For the text-containing cell, return its midpoint in [X, Y] coordinate format. 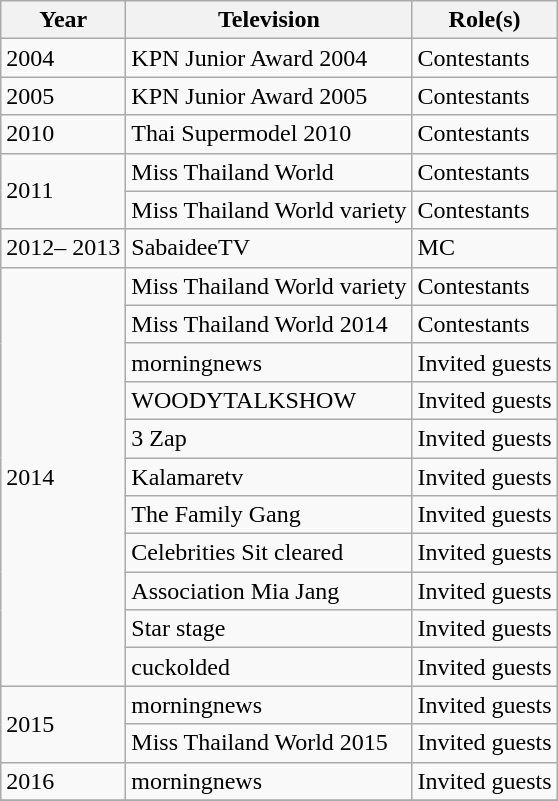
Association Mia Jang [269, 591]
2015 [64, 724]
KPN Junior Award 2004 [269, 58]
Miss Thailand World 2014 [269, 324]
Celebrities Sit cleared [269, 553]
3 Zap [269, 438]
KPN Junior Award 2005 [269, 96]
Year [64, 20]
cuckolded [269, 667]
Role(s) [484, 20]
2011 [64, 191]
2016 [64, 781]
Miss Thailand World [269, 172]
2005 [64, 96]
2014 [64, 476]
The Family Gang [269, 515]
MC [484, 248]
Television [269, 20]
Miss Thailand World 2015 [269, 743]
2010 [64, 134]
WOODYTALKSHOW [269, 400]
Star stage [269, 629]
2012– 2013 [64, 248]
2004 [64, 58]
Kalamaretv [269, 477]
Thai Supermodel 2010 [269, 134]
SabaideeTV [269, 248]
